For the text-containing cell, return its midpoint in (X, Y) coordinate format. 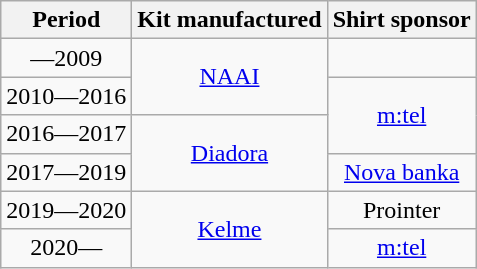
NAAI (230, 77)
Shirt sponsor (402, 20)
Prointer (402, 210)
Period (66, 20)
2020— (66, 248)
—2009 (66, 58)
Kelme (230, 229)
2017—2019 (66, 172)
2010—2016 (66, 96)
Nova banka (402, 172)
Diadora (230, 153)
2016—2017 (66, 134)
2019—2020 (66, 210)
Kit manufactured (230, 20)
